Find where the given text appears and provide that cell's center as (X, Y) coordinate. 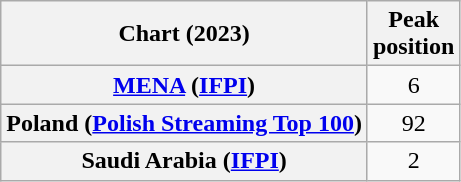
MENA (IFPI) (184, 85)
Peakposition (413, 34)
2 (413, 161)
Chart (2023) (184, 34)
92 (413, 123)
6 (413, 85)
Poland (Polish Streaming Top 100) (184, 123)
Saudi Arabia (IFPI) (184, 161)
